Search for the cell housing the specified text and yield its (x, y) center coordinate. 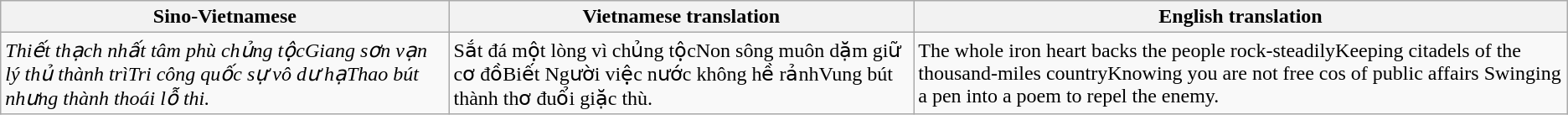
Sắt đá một lòng vì chủng tộcNon sông muôn dặm giữ cơ đồBiết Người việc nước không hề rảnhVung bút thành thơ đuổi giặc thù. (682, 74)
Sino-Vietnamese (224, 17)
Thiết thạch nhất tâm phù chủng tộcGiang sơn vạn lý thủ thành trìTri công quốc sự vô dư hạThao bút nhưng thành thoái lỗ thi. (224, 74)
Vietnamese translation (682, 17)
English translation (1240, 17)
